Locate the cell with the specified text and output its (X, Y) center coordinate. 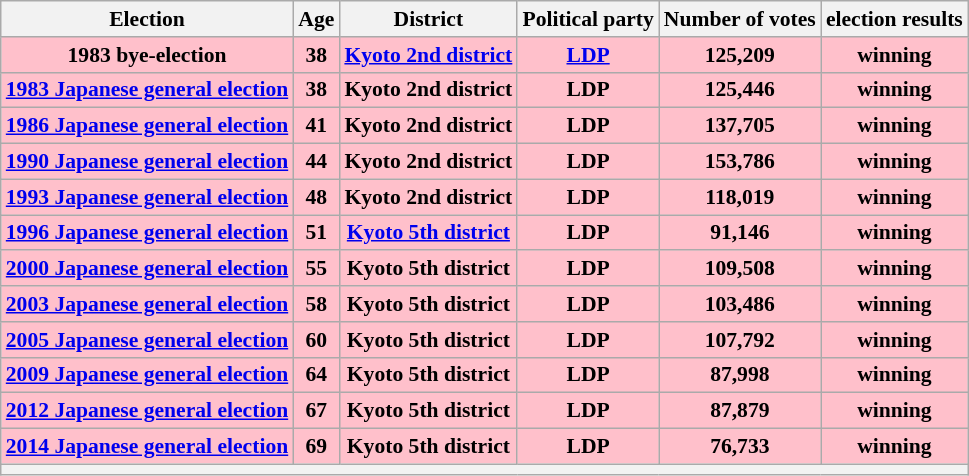
137,705 (740, 126)
103,486 (740, 304)
87,879 (740, 411)
District (428, 19)
109,508 (740, 269)
Political party (588, 19)
2003 Japanese general election (147, 304)
2012 Japanese general election (147, 411)
1996 Japanese general election (147, 233)
1983 Japanese general election (147, 90)
2005 Japanese general election (147, 340)
48 (316, 197)
125,446 (740, 90)
60 (316, 340)
1983 bye-election (147, 55)
41 (316, 126)
Election (147, 19)
1993 Japanese general election (147, 197)
107,792 (740, 340)
55 (316, 269)
125,209 (740, 55)
2000 Japanese general election (147, 269)
2009 Japanese general election (147, 375)
51 (316, 233)
Number of votes (740, 19)
58 (316, 304)
44 (316, 162)
67 (316, 411)
Age (316, 19)
153,786 (740, 162)
64 (316, 375)
118,019 (740, 197)
1990 Japanese general election (147, 162)
1986 Japanese general election (147, 126)
91,146 (740, 233)
76,733 (740, 447)
2014 Japanese general election (147, 447)
election results (894, 19)
87,998 (740, 375)
69 (316, 447)
